Detect which cell encompasses the target text, then output its (X, Y) center coordinate. 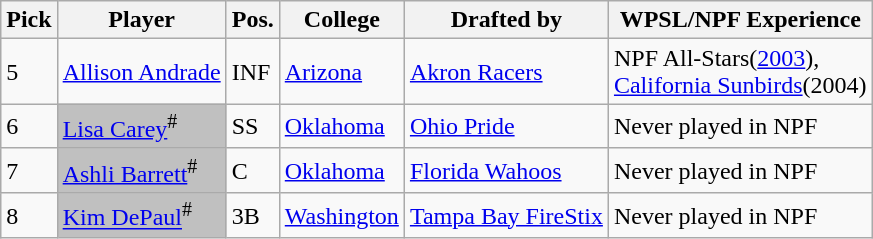
Kim DePaul# (142, 216)
C (252, 170)
INF (252, 72)
6 (29, 126)
Washington (342, 216)
Drafted by (506, 20)
Florida Wahoos (506, 170)
Ashli Barrett# (142, 170)
Player (142, 20)
Allison Andrade (142, 72)
5 (29, 72)
3B (252, 216)
Lisa Carey# (142, 126)
College (342, 20)
Ohio Pride (506, 126)
Arizona (342, 72)
8 (29, 216)
Pos. (252, 20)
Pick (29, 20)
Akron Racers (506, 72)
SS (252, 126)
7 (29, 170)
WPSL/NPF Experience (740, 20)
Tampa Bay FireStix (506, 216)
NPF All-Stars(2003), California Sunbirds(2004) (740, 72)
